Search for the cell housing the specified text and yield its [X, Y] center coordinate. 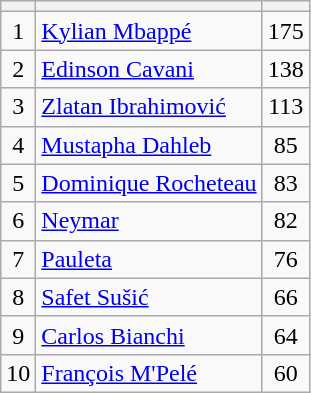
Carlos Bianchi [149, 335]
9 [18, 335]
2 [18, 69]
82 [286, 221]
Dominique Rocheteau [149, 183]
66 [286, 297]
5 [18, 183]
175 [286, 31]
1 [18, 31]
Edinson Cavani [149, 69]
10 [18, 373]
113 [286, 107]
Pauleta [149, 259]
64 [286, 335]
138 [286, 69]
4 [18, 145]
7 [18, 259]
83 [286, 183]
Safet Sušić [149, 297]
Mustapha Dahleb [149, 145]
François M'Pelé [149, 373]
Neymar [149, 221]
6 [18, 221]
Kylian Mbappé [149, 31]
85 [286, 145]
8 [18, 297]
3 [18, 107]
76 [286, 259]
Zlatan Ibrahimović [149, 107]
60 [286, 373]
